From the cell containing the given text, extract its center point as (X, Y) coordinate. 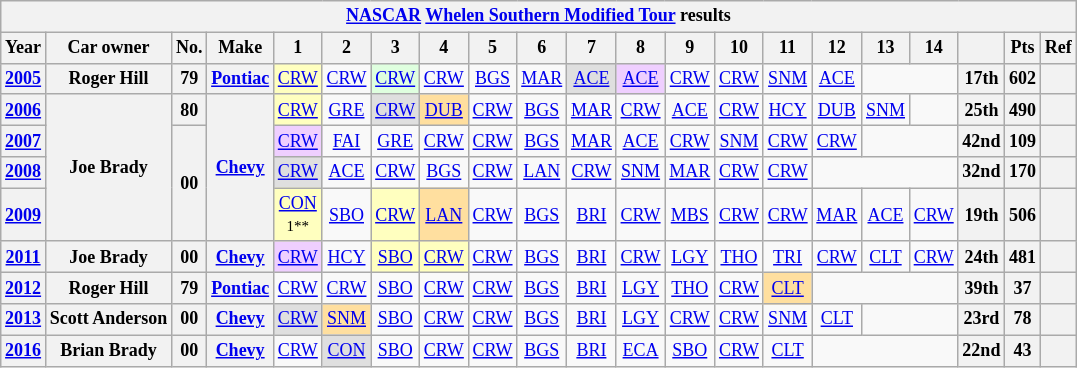
25th (982, 110)
490 (1023, 110)
CON1** (298, 215)
17th (982, 78)
2006 (24, 110)
9 (690, 48)
Make (240, 48)
1 (298, 48)
42nd (982, 140)
3 (396, 48)
Pts (1023, 48)
22nd (982, 350)
FAI (346, 140)
6 (542, 48)
Brian Brady (108, 350)
Year (24, 48)
2005 (24, 78)
2011 (24, 256)
No. (190, 48)
2007 (24, 140)
10 (740, 48)
2009 (24, 215)
2013 (24, 320)
Car owner (108, 48)
ECA (640, 350)
4 (444, 48)
602 (1023, 78)
NASCAR Whelen Southern Modified Tour results (538, 16)
80 (190, 110)
43 (1023, 350)
13 (886, 48)
12 (837, 48)
78 (1023, 320)
37 (1023, 288)
39th (982, 288)
5 (492, 48)
8 (640, 48)
481 (1023, 256)
CON (346, 350)
2008 (24, 172)
14 (934, 48)
24th (982, 256)
Scott Anderson (108, 320)
23rd (982, 320)
170 (1023, 172)
109 (1023, 140)
506 (1023, 215)
MBS (690, 215)
32nd (982, 172)
2016 (24, 350)
TRI (788, 256)
Ref (1058, 48)
19th (982, 215)
2012 (24, 288)
2 (346, 48)
11 (788, 48)
7 (592, 48)
